For the text-containing cell, return its midpoint in (X, Y) coordinate format. 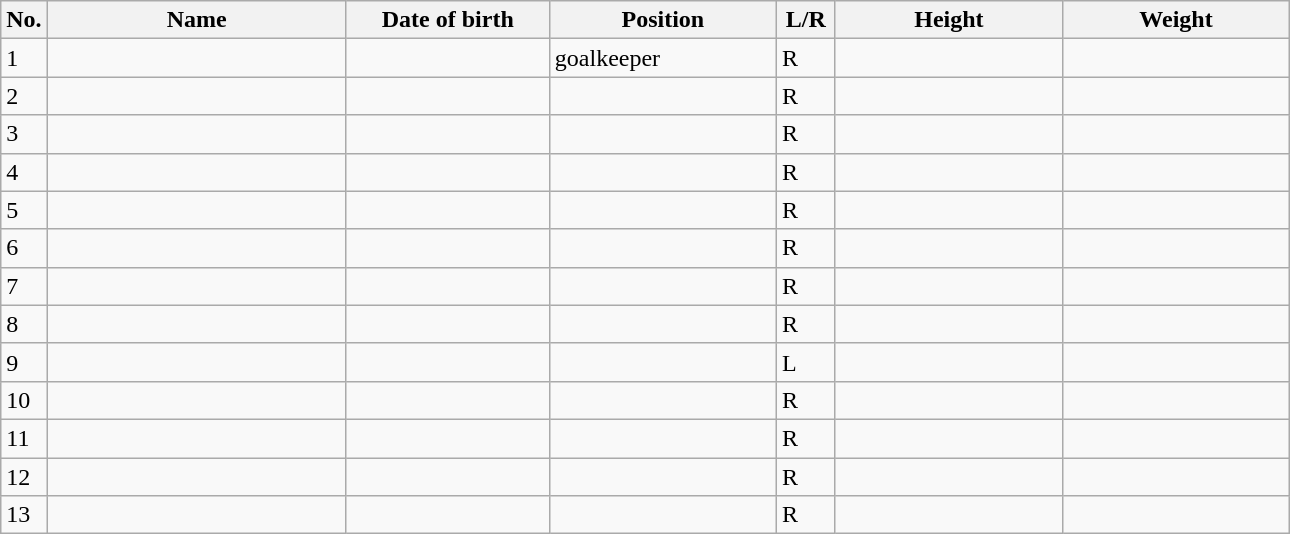
L (806, 362)
8 (24, 324)
No. (24, 20)
7 (24, 286)
10 (24, 400)
13 (24, 515)
1 (24, 58)
goalkeeper (662, 58)
5 (24, 210)
9 (24, 362)
L/R (806, 20)
Date of birth (448, 20)
Position (662, 20)
Weight (1176, 20)
12 (24, 477)
6 (24, 248)
11 (24, 438)
4 (24, 172)
Height (948, 20)
3 (24, 134)
2 (24, 96)
Name (196, 20)
